Identify which cell holds the provided text, then report its (X, Y) central coordinate. 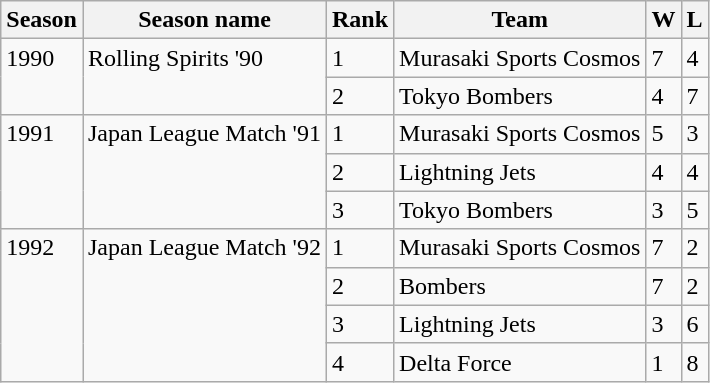
Japan League Match '91 (204, 172)
Season (42, 20)
Japan League Match '92 (204, 305)
Bombers (520, 286)
6 (694, 324)
1991 (42, 172)
L (694, 20)
8 (694, 362)
W (664, 20)
Season name (204, 20)
Team (520, 20)
Delta Force (520, 362)
1992 (42, 305)
Rolling Spirits '90 (204, 77)
1990 (42, 77)
Rank (360, 20)
